Search for the cell housing the specified text and yield its [X, Y] center coordinate. 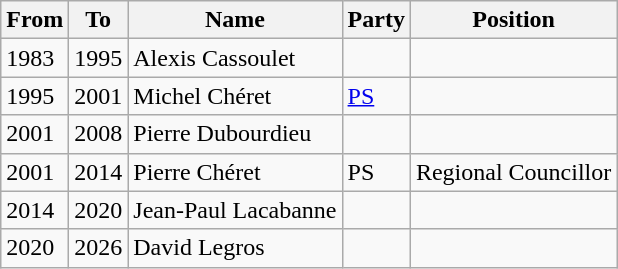
To [98, 20]
Jean-Paul Lacabanne [235, 210]
Alexis Cassoulet [235, 58]
Position [513, 20]
Pierre Dubourdieu [235, 134]
Party [376, 20]
Regional Councillor [513, 172]
David Legros [235, 248]
From [35, 20]
Pierre Chéret [235, 172]
2008 [98, 134]
2026 [98, 248]
Name [235, 20]
1983 [35, 58]
Michel Chéret [235, 96]
